Detect which cell encompasses the target text, then output its [x, y] center coordinate. 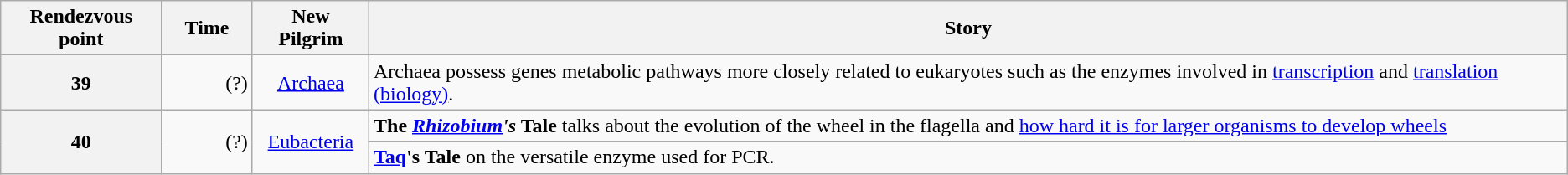
Rendezvous point [81, 28]
Story [968, 28]
40 [81, 142]
Time [208, 28]
Eubacteria [310, 142]
New Pilgrim [310, 28]
Taq's Tale on the versatile enzyme used for PCR. [968, 157]
39 [81, 82]
Archaea [310, 82]
Archaea possess genes metabolic pathways more closely related to eukaryotes such as the enzymes involved in transcription and translation (biology). [968, 82]
The Rhizobium's Tale talks about the evolution of the wheel in the flagella and how hard it is for larger organisms to develop wheels [968, 126]
